Capture the cell that displays the provided text and extract its [x, y] central coordinate. 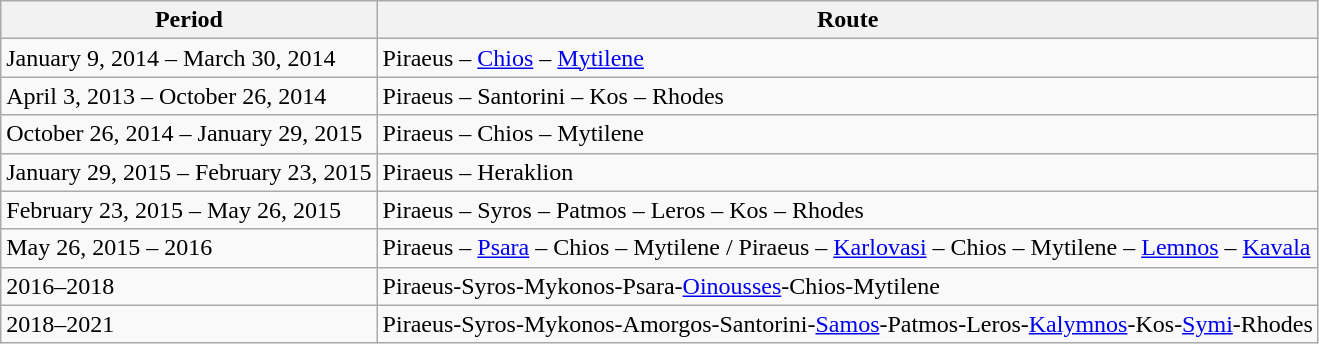
Route [848, 20]
Piraeus-Syros-Mykonos-Amorgos-Santorini-Samos-Patmos-Leros-Kalymnos-Kos-Symi-Rhodes [848, 324]
Piraeus-Syros-Mykonos-Psara-Oinousses-Chios-Mytilene [848, 286]
April 3, 2013 – October 26, 2014 [189, 96]
Piraeus – Psara – Chios – Mytilene / Piraeus – Karlovasi – Chios – Mytilene – Lemnos – Kavala [848, 248]
2016–2018 [189, 286]
2018–2021 [189, 324]
February 23, 2015 – May 26, 2015 [189, 210]
Piraeus – Santorini – Kos – Rhodes [848, 96]
Piraeus – Syros – Patmos – Leros – Kos – Rhodes [848, 210]
Piraeus – Heraklion [848, 172]
October 26, 2014 – January 29, 2015 [189, 134]
January 9, 2014 – March 30, 2014 [189, 58]
May 26, 2015 – 2016 [189, 248]
Period [189, 20]
January 29, 2015 – February 23, 2015 [189, 172]
